Pinpoint the cell where the given text exists, returning its [X, Y] midpoint coordinate. 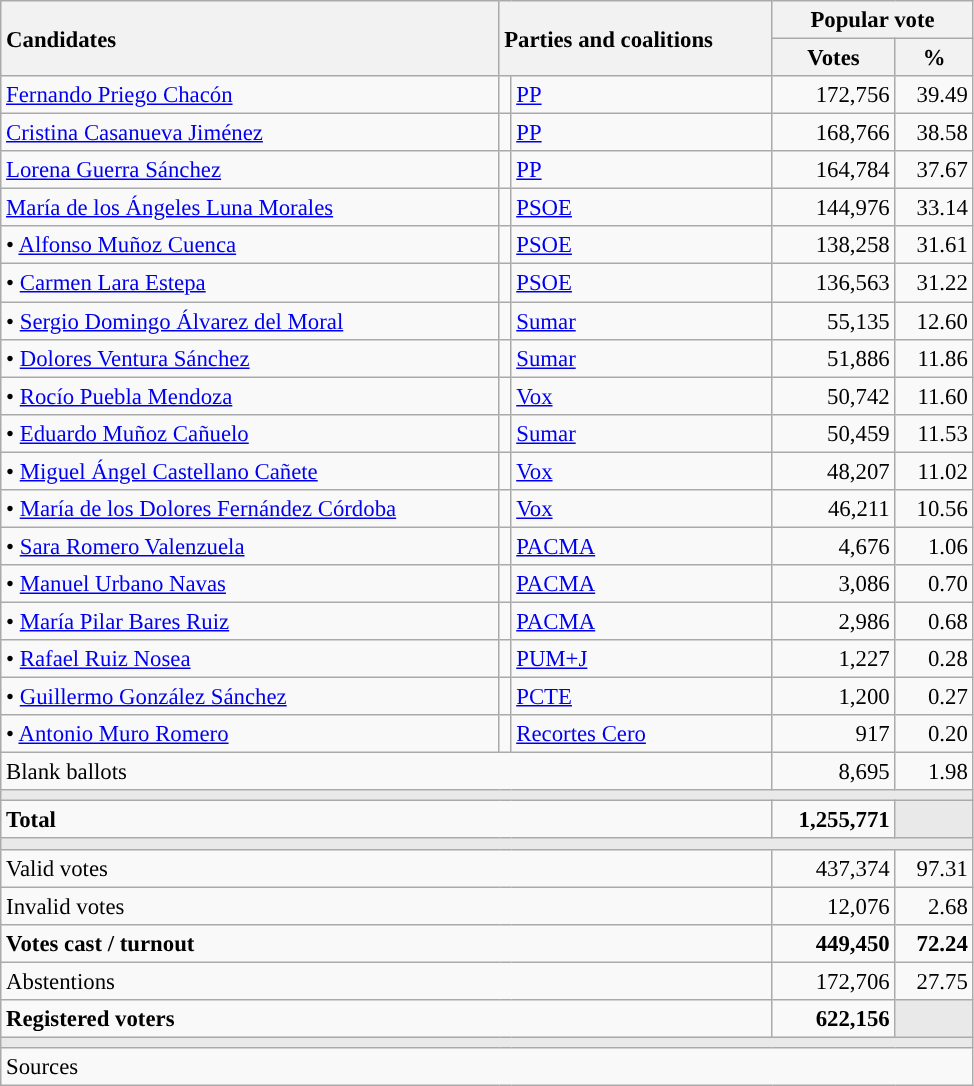
Cristina Casanueva Jiménez [250, 133]
437,374 [834, 868]
72.24 [934, 943]
138,258 [834, 245]
10.56 [934, 509]
0.27 [934, 697]
8,695 [834, 772]
917 [834, 734]
39.49 [934, 95]
144,976 [834, 208]
Recortes Cero [642, 734]
168,766 [834, 133]
50,459 [834, 433]
1,255,771 [834, 820]
• Alfonso Muñoz Cuenca [250, 245]
• Dolores Ventura Sánchez [250, 358]
• Sara Romero Valenzuela [250, 546]
11.02 [934, 471]
46,211 [834, 509]
• Sergio Domingo Álvarez del Moral [250, 321]
4,676 [834, 546]
11.60 [934, 396]
Fernando Priego Chacón [250, 95]
12,076 [834, 906]
37.67 [934, 170]
38.58 [934, 133]
• María Pilar Bares Ruiz [250, 621]
50,742 [834, 396]
Lorena Guerra Sánchez [250, 170]
0.20 [934, 734]
1.06 [934, 546]
1,227 [834, 659]
María de los Ángeles Luna Morales [250, 208]
• María de los Dolores Fernández Córdoba [250, 509]
• Rafael Ruiz Nosea [250, 659]
11.86 [934, 358]
33.14 [934, 208]
31.22 [934, 283]
Valid votes [386, 868]
136,563 [834, 283]
• Carmen Lara Estepa [250, 283]
48,207 [834, 471]
11.53 [934, 433]
622,156 [834, 1019]
2,986 [834, 621]
2.68 [934, 906]
0.68 [934, 621]
Blank ballots [386, 772]
% [934, 58]
• Manuel Urbano Navas [250, 584]
172,706 [834, 981]
Candidates [250, 38]
Abstentions [386, 981]
Sources [487, 1067]
12.60 [934, 321]
• Eduardo Muñoz Cañuelo [250, 433]
Votes [834, 58]
Invalid votes [386, 906]
51,886 [834, 358]
449,450 [834, 943]
Votes cast / turnout [386, 943]
0.28 [934, 659]
55,135 [834, 321]
• Rocío Puebla Mendoza [250, 396]
97.31 [934, 868]
Popular vote [872, 20]
0.70 [934, 584]
27.75 [934, 981]
• Miguel Ángel Castellano Cañete [250, 471]
Total [386, 820]
PUM+J [642, 659]
PCTE [642, 697]
172,756 [834, 95]
• Guillermo González Sánchez [250, 697]
Parties and coalitions [636, 38]
3,086 [834, 584]
Registered voters [386, 1019]
31.61 [934, 245]
1,200 [834, 697]
164,784 [834, 170]
1.98 [934, 772]
• Antonio Muro Romero [250, 734]
